For the text-containing cell, return its midpoint in (X, Y) coordinate format. 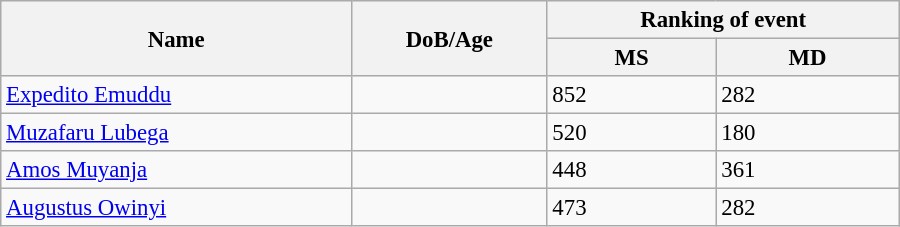
DoB/Age (450, 38)
473 (632, 208)
Muzafaru Lubega (176, 133)
Expedito Emuddu (176, 95)
MD (808, 58)
Augustus Owinyi (176, 208)
448 (632, 170)
MS (632, 58)
361 (808, 170)
180 (808, 133)
520 (632, 133)
Amos Muyanja (176, 170)
852 (632, 95)
Ranking of event (723, 20)
Name (176, 38)
